Pinpoint the cell where the given text exists, returning its [X, Y] midpoint coordinate. 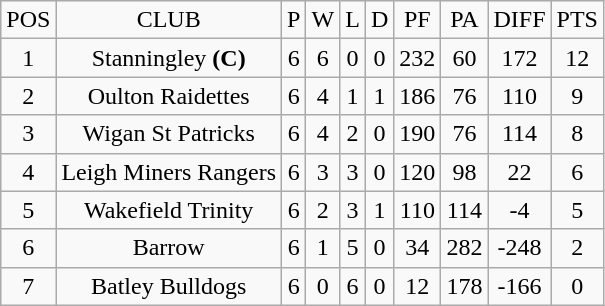
98 [464, 172]
Wakefield Trinity [169, 210]
D [379, 20]
178 [464, 286]
190 [418, 134]
L [353, 20]
-4 [520, 210]
Batley Bulldogs [169, 286]
7 [28, 286]
Stanningley (C) [169, 58]
DIFF [520, 20]
CLUB [169, 20]
PF [418, 20]
186 [418, 96]
22 [520, 172]
60 [464, 58]
172 [520, 58]
34 [418, 248]
Barrow [169, 248]
120 [418, 172]
9 [577, 96]
Oulton Raidettes [169, 96]
Leigh Miners Rangers [169, 172]
Wigan St Patricks [169, 134]
PA [464, 20]
8 [577, 134]
W [323, 20]
POS [28, 20]
-166 [520, 286]
232 [418, 58]
-248 [520, 248]
P [294, 20]
PTS [577, 20]
282 [464, 248]
